Return the (x, y) coordinate for the center point of the cell that contains the specified text.  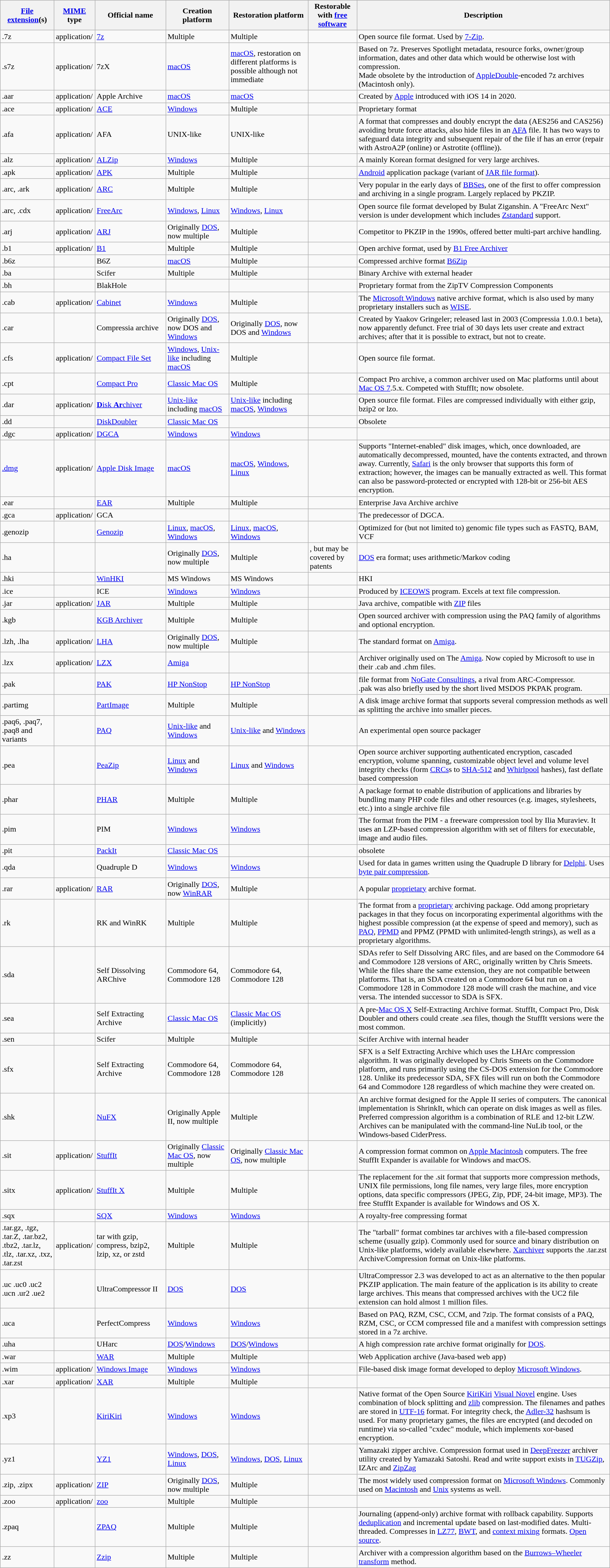
B6Z (130, 261)
Open archive format, used by B1 Free Archiver (483, 248)
.pim (27, 829)
Open source file format. Used by 7-Zip. (483, 36)
.shk (27, 1117)
A compression format common on Apple Macintosh computers. The free StuffIt Expander is available for Windows and macOS. (483, 1156)
.apk (27, 172)
.7z (27, 36)
.dd (27, 421)
Optimized for (but not limited to) genomic file types such as FASTQ, BAM, VCF (483, 532)
.zip, .zipx (27, 1485)
.genozip (27, 532)
.ace (27, 109)
FreeArc (130, 210)
Archiver originally used on The Amiga. Now copied by Microsoft to use in their .cab and .chm files. (483, 663)
Compressia archive (130, 328)
The Microsoft Windows native archive format, which is also used by many proprietary installers such as WISE. (483, 302)
WinHKI (130, 578)
.jar (27, 604)
Very popular in the early days of BBSes, one of the first to offer compression and archiving in a single program. Largely replaced by PKZIP. (483, 189)
.rar (27, 889)
.ear (27, 503)
.sda (27, 975)
KGB Archiver (130, 620)
Windows Image (130, 1369)
SQX (130, 1216)
.sit (27, 1156)
JAR (130, 604)
Disk Archiver (130, 405)
Used for data in games written using the Quadruple D library for Delphi. Uses byte pair compression. (483, 867)
.cab (27, 302)
Produced by ICEOWS program. Excels at text file compression. (483, 591)
.yz1 (27, 1459)
.s7z (27, 66)
DiskDoubler (130, 421)
.hki (27, 578)
Genozip (130, 532)
BlakHole (130, 286)
Apple Disk Image (130, 468)
.bh (27, 286)
The most widely used compression format on Microsoft Windows. Commonly used on Macintosh and Unix systems as well. (483, 1485)
.uha (27, 1344)
.ha (27, 557)
.paq6, .paq7, .paq8 and variants (27, 731)
.arj (27, 231)
Scifer Archive with internal header (483, 1039)
.cpt (27, 384)
Unix-like including macOS, Windows (269, 405)
PHAR (130, 799)
ICE (130, 591)
macOS, Windows, Linux (269, 468)
.aar (27, 96)
File-based disk image format developed to deploy Microsoft Windows. (483, 1369)
.kgb (27, 620)
.ice (27, 591)
ARC (130, 189)
zoo (130, 1502)
.sitx (27, 1190)
RAR (130, 889)
PeaZip (130, 765)
Quadruple D (130, 867)
PackIt (130, 850)
.partimg (27, 705)
XAR (130, 1381)
Zzip (130, 1557)
MIME type (74, 15)
.uca (27, 1323)
.war (27, 1357)
.gca (27, 515)
Compact File Set (130, 358)
Cabinet (130, 302)
PIM (130, 829)
Android application package (variant of JAR file format). (483, 172)
.cfs (27, 358)
Windows, Unix-like including macOS (197, 358)
Open source file format. (483, 358)
UltraCompressor II (130, 1289)
Classic Mac OS (implicitly) (269, 1018)
.dgc (27, 434)
.b6z (27, 261)
WAR (130, 1357)
.zpaq (27, 1527)
The predecessor of DGCA. (483, 515)
.uc .uc0 .uc2 .ucn .ur2 .ue2 (27, 1289)
DOS era format; uses arithmetic/Markov coding (483, 557)
.dmg (27, 468)
Self Dissolving ARChive (130, 975)
Web Application archive (Java-based web app) (483, 1357)
.pea (27, 765)
EAR (130, 503)
LZX (130, 663)
YZ1 (130, 1459)
An experimental open source packager (483, 731)
.dar (27, 405)
StuffIt (130, 1156)
.arc, .cdx (27, 210)
PartImage (130, 705)
DGCA (130, 434)
Unix-like including macOS (197, 405)
A high compression rate archive format originally for DOS. (483, 1344)
.sen (27, 1039)
Enterprise Java Archive archive (483, 503)
Amiga (197, 663)
.car (27, 328)
, but may be covered by patents (332, 557)
.wim (27, 1369)
Open source file format. Files are compressed individually with either gzip, bzip2 or lzo. (483, 405)
LHA (130, 642)
Proprietary format (483, 109)
Binary Archive with external header (483, 273)
macOS, restoration on different platforms is possible although not immediate (269, 66)
Originally DOS, now WinRAR (197, 889)
Competitor to PKZIP in the 1990s, offered better multi-part archive handling. (483, 231)
.zoo (27, 1502)
7z (130, 36)
File extension(s) (27, 15)
GCA (130, 515)
Compressed archive format B6Zip (483, 261)
Restoration platform (269, 15)
PAQ (130, 731)
tar with gzip, compress, bzip2, lzip, xz, or zstd (130, 1246)
APK (130, 172)
HKI (483, 578)
.tar.gz, .tgz, .tar.Z, .tar.bz2,.tbz2, .tar.lz, .tlz, .tar.xz, .txz, .tar.zst (27, 1246)
.qda (27, 867)
NuFX (130, 1117)
A disk image archive format that supports several compression methods as well as splitting the archive into smaller pieces. (483, 705)
.zz (27, 1557)
ARJ (130, 231)
.alz (27, 160)
UHarc (130, 1344)
.afa (27, 134)
.pit (27, 850)
.arc, .ark (27, 189)
Creation platform (197, 15)
.ba (27, 273)
Originally Apple II, now multiple (197, 1117)
KiriKiri (130, 1416)
Apple Archive (130, 96)
RK and WinRK (130, 923)
Java archive, compatible with ZIP files (483, 604)
Created by Apple introduced with iOS 14 in 2020. (483, 96)
Open sourced archiver with compression using the PAQ family of algorithms and optional encryption. (483, 620)
AFA (130, 134)
obsolete (483, 850)
B1 (130, 248)
Description (483, 15)
.xar (27, 1381)
Restorable with free software (332, 15)
ZIP (130, 1485)
Compact Pro (130, 384)
.sea (27, 1018)
.lzh, .lha (27, 642)
ACE (130, 109)
.phar (27, 799)
A popular proprietary archive format. (483, 889)
PAK (130, 684)
A royalty-free compressing format (483, 1216)
ALZip (130, 160)
Proprietary format from the ZipTV Compression Components (483, 286)
Obsolete (483, 421)
.sqx (27, 1216)
Official name (130, 15)
file format from NoGate Consultings, a rival from ARC-Compressor..pak was also briefly used by the short lived MSDOS PKPAK program. (483, 684)
.pak (27, 684)
.b1 (27, 248)
.sfx (27, 1069)
ZPAQ (130, 1527)
.xp3 (27, 1416)
7zX (130, 66)
.rk (27, 923)
The standard format on Amiga. (483, 642)
PerfectCompress (130, 1323)
Compact Pro archive, a common archiver used on Mac platforms until about Mac OS 7.5.x. Competed with StuffIt; now obsolete. (483, 384)
Archiver with a compression algorithm based on the Burrows–Wheeler transform method. (483, 1557)
Open source file format developed by Bulat Ziganshin. A "FreeArc Next" version is under development which includes Zstandard support. (483, 210)
A mainly Korean format designed for very large archives. (483, 160)
StuffIt X (130, 1190)
.lzx (27, 663)
